Return (x, y) of the center of cell containing provided text 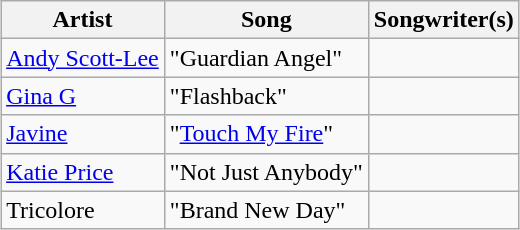
Artist (83, 20)
"Flashback" (266, 96)
"Guardian Angel" (266, 58)
Songwriter(s) (444, 20)
Tricolore (83, 210)
Andy Scott-Lee (83, 58)
"Not Just Anybody" (266, 172)
Gina G (83, 96)
Song (266, 20)
Javine (83, 134)
"Brand New Day" (266, 210)
Katie Price (83, 172)
"Touch My Fire" (266, 134)
